Return the [X, Y] coordinate for the center point of the cell that contains the specified text.  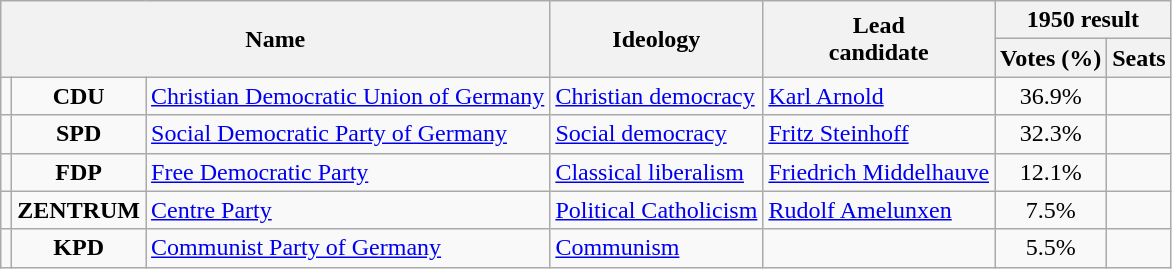
Social Democratic Party of Germany [348, 134]
Name [276, 39]
SPD [79, 134]
Christian democracy [656, 96]
Seats [1139, 58]
Centre Party [348, 210]
Karl Arnold [879, 96]
Rudolf Amelunxen [879, 210]
Communism [656, 248]
Communist Party of Germany [348, 248]
Friedrich Middelhauve [879, 172]
32.3% [1051, 134]
Fritz Steinhoff [879, 134]
ZENTRUM [79, 210]
7.5% [1051, 210]
1950 result [1084, 20]
FDP [79, 172]
Ideology [656, 39]
12.1% [1051, 172]
36.9% [1051, 96]
Christian Democratic Union of Germany [348, 96]
Political Catholicism [656, 210]
5.5% [1051, 248]
Leadcandidate [879, 39]
Social democracy [656, 134]
KPD [79, 248]
CDU [79, 96]
Free Democratic Party [348, 172]
Classical liberalism [656, 172]
Votes (%) [1051, 58]
